Determine the (x, y) coordinate at the center of the cell enclosing the given text.  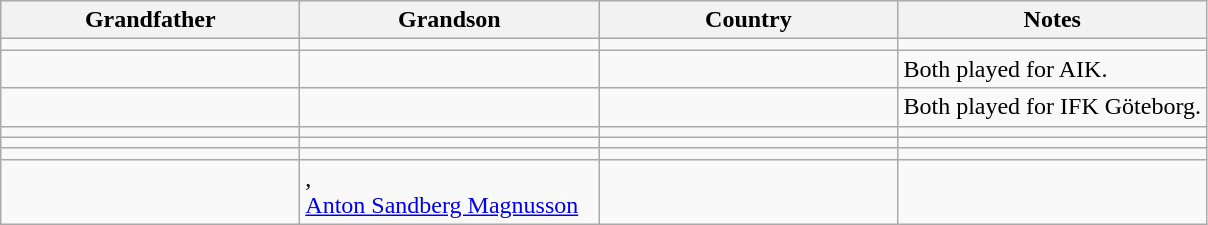
Notes (1052, 20)
,Anton Sandberg Magnusson (450, 192)
Country (748, 20)
Grandson (450, 20)
Both played for IFK Göteborg. (1052, 107)
Both played for AIK. (1052, 69)
Grandfather (150, 20)
